Identify which cell holds the provided text, then report its (X, Y) central coordinate. 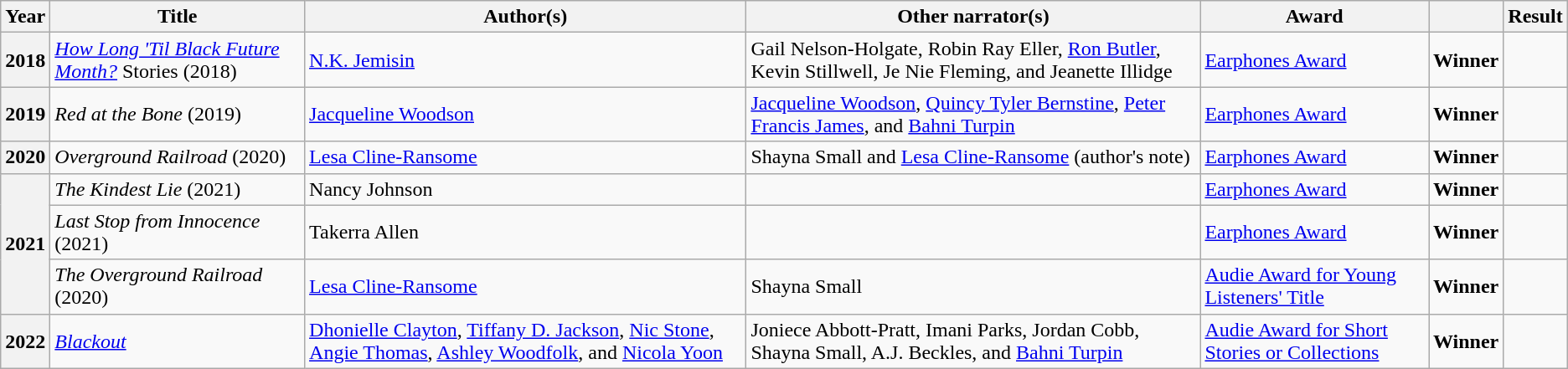
Title (178, 17)
Red at the Bone (2019) (178, 114)
Shayna Small and Lesa Cline-Ransome (author's note) (973, 157)
The Overground Railroad (2020) (178, 286)
Overground Railroad (2020) (178, 157)
N.K. Jemisin (526, 60)
Award (1315, 17)
2022 (25, 341)
Joniece Abbott-Pratt, Imani Parks, Jordan Cobb, Shayna Small, A.J. Beckles, and Bahni Turpin (973, 341)
Dhonielle Clayton, Tiffany D. Jackson, Nic Stone, Angie Thomas, Ashley Woodfolk, and Nicola Yoon (526, 341)
Last Stop from Innocence (2021) (178, 233)
Jacqueline Woodson, Quincy Tyler Bernstine, Peter Francis James, and Bahni Turpin (973, 114)
Audie Award for Young Listeners' Title (1315, 286)
Shayna Small (973, 286)
2018 (25, 60)
Other narrator(s) (973, 17)
How Long 'Til Black Future Month? Stories (2018) (178, 60)
Gail Nelson-Holgate, Robin Ray Eller, Ron Butler, Kevin Stillwell, Je Nie Fleming, and Jeanette Illidge (973, 60)
Year (25, 17)
Jacqueline Woodson (526, 114)
Result (1535, 17)
2021 (25, 243)
Takerra Allen (526, 233)
2019 (25, 114)
Author(s) (526, 17)
Nancy Johnson (526, 189)
Blackout (178, 341)
2020 (25, 157)
The Kindest Lie (2021) (178, 189)
Audie Award for Short Stories or Collections (1315, 341)
